Extract the (X, Y) coordinate from the center of the cell holding the provided text.  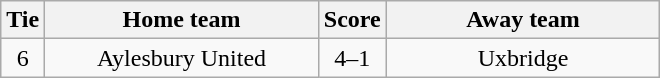
Tie (23, 20)
Uxbridge (523, 58)
Away team (523, 20)
6 (23, 58)
Score (352, 20)
4–1 (352, 58)
Aylesbury United (182, 58)
Home team (182, 20)
